From the cell containing the given text, extract its center point as [x, y] coordinate. 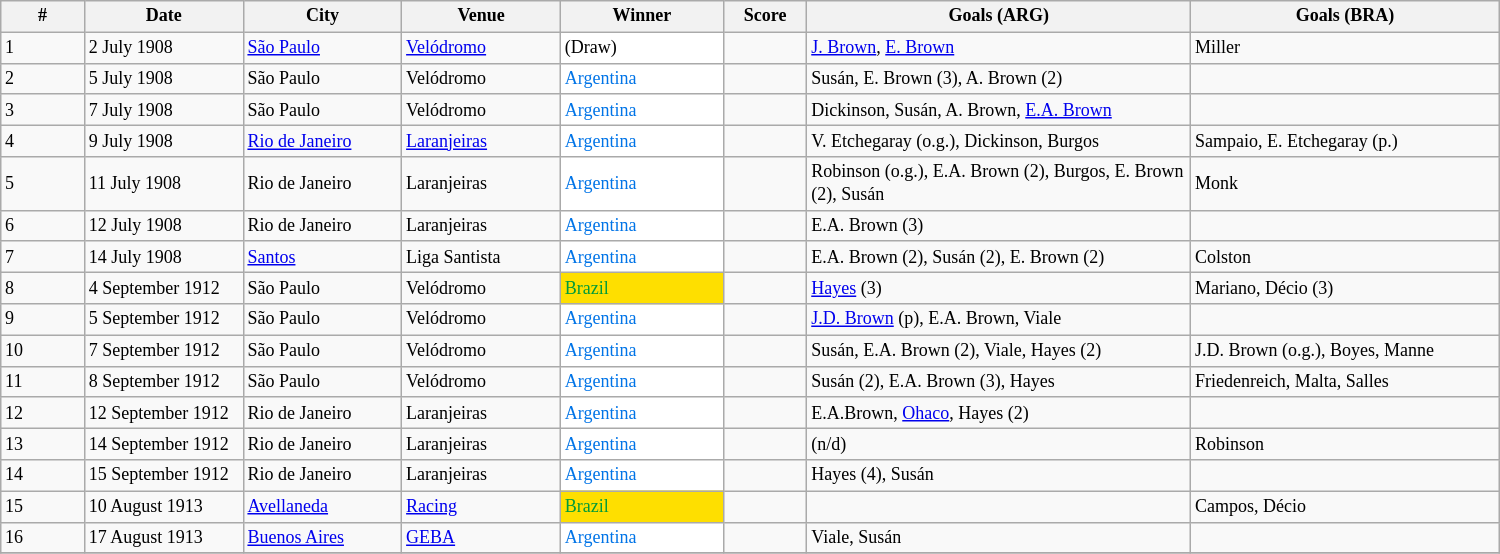
Winner [642, 16]
Racing [482, 506]
Viale, Susán [999, 538]
2 [43, 78]
Goals (BRA) [1346, 16]
5 September 1912 [164, 320]
E.A. Brown (2), Susán (2), E. Brown (2) [999, 256]
3 [43, 110]
17 August 1913 [164, 538]
13 [43, 444]
V. Etchegaray (o.g.), Dickinson, Burgos [999, 140]
Colston [1346, 256]
7 July 1908 [164, 110]
Susán (2), E.A. Brown (3), Hayes [999, 382]
Score [765, 16]
GEBA [482, 538]
9 July 1908 [164, 140]
# [43, 16]
6 [43, 226]
J.D. Brown (o.g.), Boyes, Manne [1346, 350]
Friedenreich, Malta, Salles [1346, 382]
4 [43, 140]
14 September 1912 [164, 444]
5 [43, 184]
Robinson (o.g.), E.A. Brown (2), Burgos, E. Brown (2), Susán [999, 184]
5 July 1908 [164, 78]
8 September 1912 [164, 382]
J.D. Brown (p), E.A. Brown, Viale [999, 320]
Robinson [1346, 444]
14 [43, 476]
12 [43, 412]
City [322, 16]
Sampaio, E. Etchegaray (p.) [1346, 140]
16 [43, 538]
Susán, E.A. Brown (2), Viale, Hayes (2) [999, 350]
J. Brown, E. Brown [999, 48]
Buenos Aires [322, 538]
Avellaneda [322, 506]
11 July 1908 [164, 184]
Goals (ARG) [999, 16]
Monk [1346, 184]
(n/d) [999, 444]
Hayes (3) [999, 288]
Campos, Décio [1346, 506]
E.A.Brown, Ohaco, Hayes (2) [999, 412]
Liga Santista [482, 256]
2 July 1908 [164, 48]
7 September 1912 [164, 350]
4 September 1912 [164, 288]
7 [43, 256]
Susán, E. Brown (3), A. Brown (2) [999, 78]
12 July 1908 [164, 226]
Mariano, Décio (3) [1346, 288]
Dickinson, Susán, A. Brown, E.A. Brown [999, 110]
Venue [482, 16]
9 [43, 320]
8 [43, 288]
Santos [322, 256]
1 [43, 48]
11 [43, 382]
Hayes (4), Susán [999, 476]
Date [164, 16]
15 September 1912 [164, 476]
(Draw) [642, 48]
10 [43, 350]
14 July 1908 [164, 256]
15 [43, 506]
E.A. Brown (3) [999, 226]
Miller [1346, 48]
10 August 1913 [164, 506]
12 September 1912 [164, 412]
